Return [X, Y] of the center of cell containing provided text 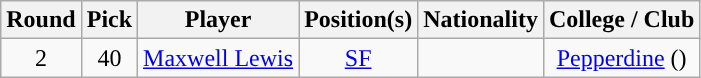
40 [109, 58]
SF [358, 58]
Maxwell Lewis [218, 58]
Pepperdine () [621, 58]
College / Club [621, 20]
Pick [109, 20]
Nationality [481, 20]
Player [218, 20]
Round [41, 20]
2 [41, 58]
Position(s) [358, 20]
